Locate the cell with the specified text and output its [x, y] center coordinate. 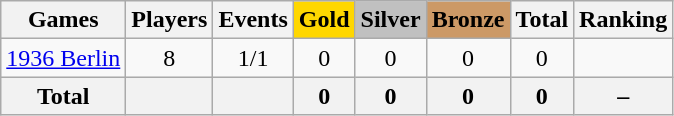
Ranking [624, 20]
8 [170, 58]
Games [64, 20]
Gold [324, 20]
1/1 [253, 58]
Bronze [468, 20]
Players [170, 20]
– [624, 96]
Events [253, 20]
1936 Berlin [64, 58]
Silver [390, 20]
